Scan for the cell matching the given text and deliver its [x, y] coordinate at center. 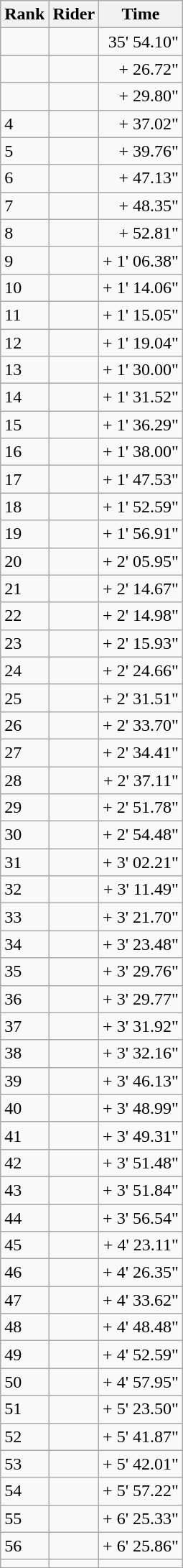
44 [24, 1218]
13 [24, 370]
+ 2' 33.70" [141, 725]
7 [24, 206]
4 [24, 124]
+ 3' 56.54" [141, 1218]
50 [24, 1382]
27 [24, 752]
+ 2' 14.98" [141, 616]
+ 1' 30.00" [141, 370]
30 [24, 835]
+ 47.13" [141, 178]
+ 29.80" [141, 96]
15 [24, 425]
+ 2' 15.93" [141, 643]
35 [24, 972]
54 [24, 1491]
+ 1' 52.59" [141, 507]
+ 1' 19.04" [141, 343]
+ 4' 52.59" [141, 1355]
49 [24, 1355]
55 [24, 1518]
+ 4' 48.48" [141, 1327]
+ 3' 46.13" [141, 1081]
+ 2' 05.95" [141, 561]
+ 39.76" [141, 151]
39 [24, 1081]
+ 3' 49.31" [141, 1135]
53 [24, 1464]
+ 3' 31.92" [141, 1026]
+ 52.81" [141, 233]
26 [24, 725]
45 [24, 1245]
47 [24, 1300]
+ 3' 29.77" [141, 999]
+ 4' 57.95" [141, 1382]
+ 4' 33.62" [141, 1300]
+ 1' 15.05" [141, 315]
14 [24, 397]
8 [24, 233]
+ 2' 34.41" [141, 752]
+ 1' 56.91" [141, 534]
22 [24, 616]
9 [24, 260]
18 [24, 507]
34 [24, 944]
+ 5' 57.22" [141, 1491]
43 [24, 1190]
+ 3' 23.48" [141, 944]
+ 4' 26.35" [141, 1273]
37 [24, 1026]
29 [24, 808]
+ 2' 37.11" [141, 780]
16 [24, 452]
+ 1' 31.52" [141, 397]
+ 2' 51.78" [141, 808]
17 [24, 479]
+ 1' 14.06" [141, 287]
6 [24, 178]
+ 2' 31.51" [141, 698]
+ 3' 51.48" [141, 1163]
+ 3' 11.49" [141, 890]
Rank [24, 14]
19 [24, 534]
48 [24, 1327]
+ 6' 25.33" [141, 1518]
+ 4' 23.11" [141, 1245]
33 [24, 917]
+ 1' 38.00" [141, 452]
41 [24, 1135]
Time [141, 14]
11 [24, 315]
10 [24, 287]
+ 5' 42.01" [141, 1464]
42 [24, 1163]
12 [24, 343]
31 [24, 862]
Rider [74, 14]
52 [24, 1436]
32 [24, 890]
36 [24, 999]
+ 37.02" [141, 124]
21 [24, 589]
20 [24, 561]
24 [24, 670]
+ 3' 21.70" [141, 917]
51 [24, 1409]
28 [24, 780]
5 [24, 151]
+ 1' 06.38" [141, 260]
+ 5' 41.87" [141, 1436]
23 [24, 643]
+ 1' 47.53" [141, 479]
+ 3' 48.99" [141, 1108]
+ 1' 36.29" [141, 425]
+ 5' 23.50" [141, 1409]
+ 2' 54.48" [141, 835]
+ 6' 25.86" [141, 1546]
+ 3' 51.84" [141, 1190]
25 [24, 698]
46 [24, 1273]
+ 26.72" [141, 69]
56 [24, 1546]
+ 3' 32.16" [141, 1053]
35' 54.10" [141, 42]
+ 3' 02.21" [141, 862]
+ 3' 29.76" [141, 972]
+ 48.35" [141, 206]
+ 2' 24.66" [141, 670]
40 [24, 1108]
+ 2' 14.67" [141, 589]
38 [24, 1053]
